Pinpoint the cell where the given text exists, returning its (x, y) midpoint coordinate. 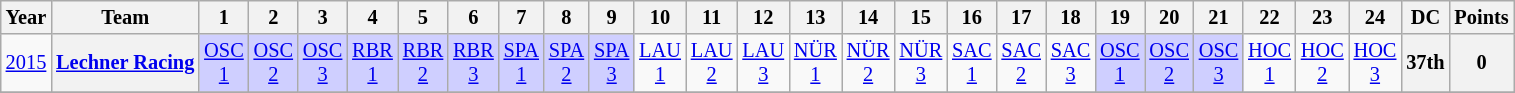
LAU2 (712, 63)
23 (1322, 17)
HOC2 (1322, 63)
SPA1 (522, 63)
18 (1070, 17)
9 (612, 17)
19 (1120, 17)
Points (1481, 17)
11 (712, 17)
Year (26, 17)
37th (1425, 63)
DC (1425, 17)
Lechner Racing (125, 63)
NÜR3 (920, 63)
16 (972, 17)
10 (660, 17)
HOC1 (1270, 63)
2015 (26, 63)
6 (473, 17)
24 (1376, 17)
20 (1168, 17)
4 (372, 17)
8 (566, 17)
14 (868, 17)
RBR1 (372, 63)
2 (274, 17)
5 (423, 17)
7 (522, 17)
SPA3 (612, 63)
17 (1020, 17)
RBR2 (423, 63)
21 (1218, 17)
NÜR2 (868, 63)
SAC2 (1020, 63)
13 (816, 17)
SPA2 (566, 63)
SAC1 (972, 63)
12 (763, 17)
0 (1481, 63)
22 (1270, 17)
Team (125, 17)
RBR3 (473, 63)
15 (920, 17)
LAU1 (660, 63)
SAC3 (1070, 63)
NÜR1 (816, 63)
LAU3 (763, 63)
HOC3 (1376, 63)
3 (322, 17)
1 (224, 17)
